From the cell containing the given text, extract its center point as [X, Y] coordinate. 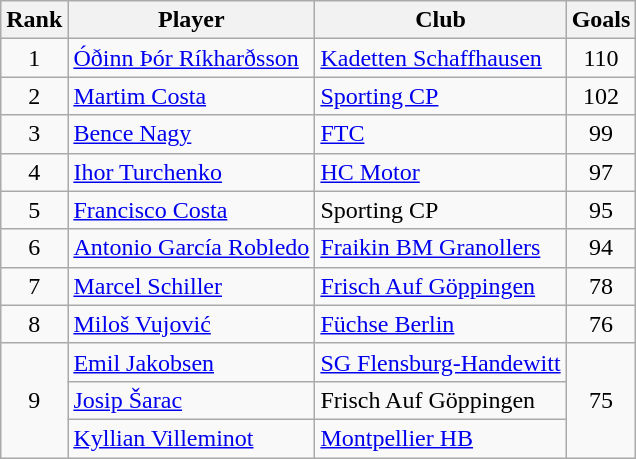
Antonio García Robledo [192, 248]
97 [601, 172]
2 [34, 96]
Martim Costa [192, 96]
6 [34, 248]
99 [601, 134]
Goals [601, 20]
Fraikin BM Granollers [440, 248]
76 [601, 324]
Montpellier HB [440, 438]
9 [34, 400]
Player [192, 20]
110 [601, 58]
3 [34, 134]
5 [34, 210]
1 [34, 58]
Josip Šarac [192, 400]
Rank [34, 20]
75 [601, 400]
78 [601, 286]
8 [34, 324]
Marcel Schiller [192, 286]
Ihor Turchenko [192, 172]
Emil Jakobsen [192, 362]
SG Flensburg-Handewitt [440, 362]
Kadetten Schaffhausen [440, 58]
94 [601, 248]
Kyllian Villeminot [192, 438]
Miloš Vujović [192, 324]
FTC [440, 134]
Francisco Costa [192, 210]
Bence Nagy [192, 134]
HC Motor [440, 172]
95 [601, 210]
4 [34, 172]
Óðinn Þór Ríkharðsson [192, 58]
102 [601, 96]
Füchse Berlin [440, 324]
7 [34, 286]
Club [440, 20]
